From the cell containing the given text, extract its center point as [X, Y] coordinate. 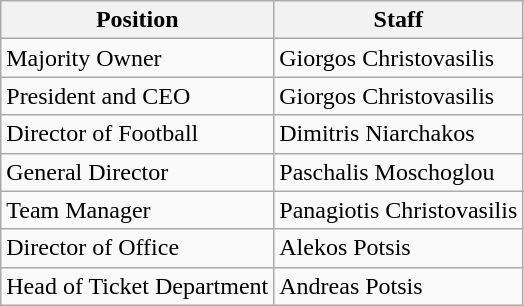
Dimitris Niarchakos [398, 134]
Team Manager [138, 210]
Director of Football [138, 134]
Panagiotis Christovasilis [398, 210]
Andreas Potsis [398, 286]
Alekos Potsis [398, 248]
Position [138, 20]
Paschalis Moschoglou [398, 172]
Director of Office [138, 248]
Staff [398, 20]
General Director [138, 172]
Head of Ticket Department [138, 286]
Majority Owner [138, 58]
President and CEO [138, 96]
